Search for the cell housing the specified text and yield its [x, y] center coordinate. 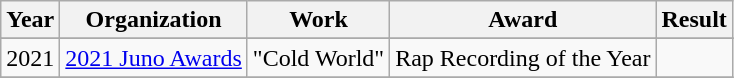
Organization [154, 20]
Work [318, 20]
"Cold World" [318, 58]
Award [523, 20]
Year [30, 20]
Rap Recording of the Year [523, 58]
2021 Juno Awards [154, 58]
2021 [30, 58]
Result [694, 20]
